Search for the cell housing the specified text and yield its (x, y) center coordinate. 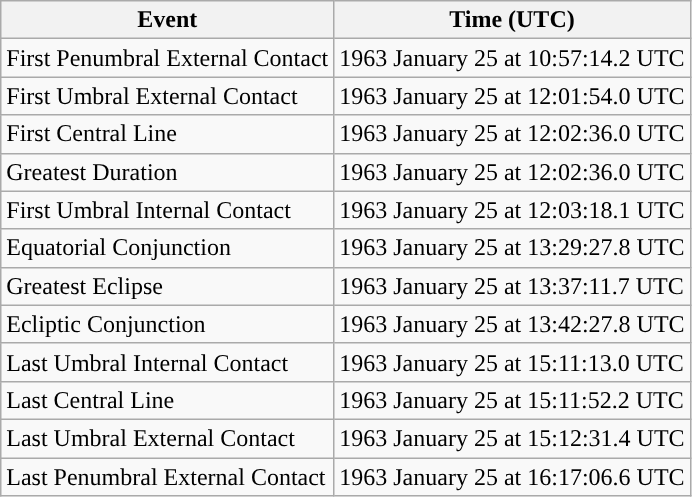
Time (UTC) (512, 20)
First Umbral External Contact (168, 96)
First Penumbral External Contact (168, 58)
Last Penumbral External Contact (168, 477)
Event (168, 20)
1963 January 25 at 15:11:13.0 UTC (512, 362)
1963 January 25 at 13:29:27.8 UTC (512, 248)
1963 January 25 at 12:01:54.0 UTC (512, 96)
Last Umbral External Contact (168, 438)
Ecliptic Conjunction (168, 324)
Greatest Duration (168, 172)
1963 January 25 at 15:11:52.2 UTC (512, 400)
First Central Line (168, 134)
1963 January 25 at 13:37:11.7 UTC (512, 286)
Equatorial Conjunction (168, 248)
1963 January 25 at 13:42:27.8 UTC (512, 324)
1963 January 25 at 15:12:31.4 UTC (512, 438)
Greatest Eclipse (168, 286)
Last Umbral Internal Contact (168, 362)
Last Central Line (168, 400)
First Umbral Internal Contact (168, 210)
1963 January 25 at 10:57:14.2 UTC (512, 58)
1963 January 25 at 12:03:18.1 UTC (512, 210)
1963 January 25 at 16:17:06.6 UTC (512, 477)
